Return the (X, Y) coordinate for the center point of the cell that contains the specified text.  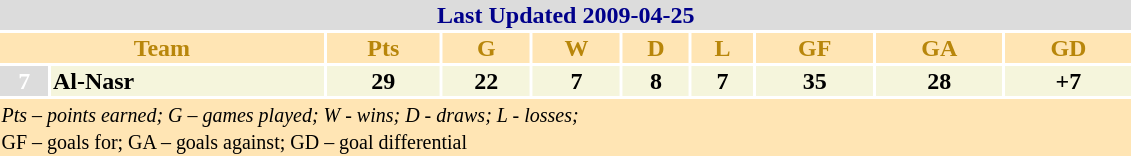
D (656, 48)
GF (814, 48)
28 (939, 81)
L (722, 48)
GA (939, 48)
Pts (384, 48)
Al-Nasr (187, 81)
GD (1068, 48)
29 (384, 81)
8 (656, 81)
G (486, 48)
Team (162, 48)
W (576, 48)
22 (486, 81)
+7 (1068, 81)
35 (814, 81)
